Scan for the cell matching the given text and deliver its [x, y] coordinate at center. 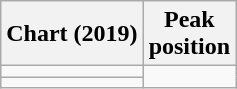
Peakposition [189, 34]
Chart (2019) [72, 34]
